Return [X, Y] of the center of cell containing provided text 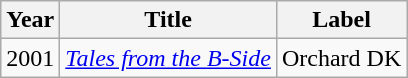
Year [30, 20]
2001 [30, 58]
Title [168, 20]
Tales from the B-Side [168, 58]
Label [341, 20]
Orchard DK [341, 58]
